Determine the (x, y) coordinate at the center of the cell enclosing the given text.  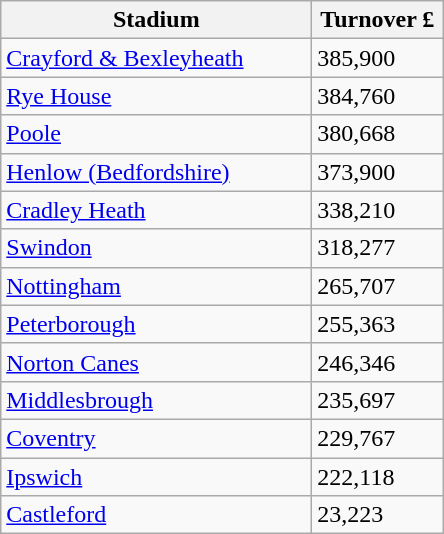
Norton Canes (156, 362)
Henlow (Bedfordshire) (156, 172)
Peterborough (156, 324)
222,118 (378, 477)
Turnover £ (378, 20)
318,277 (378, 248)
373,900 (378, 172)
384,760 (378, 96)
385,900 (378, 58)
380,668 (378, 134)
Cradley Heath (156, 210)
Stadium (156, 20)
246,346 (378, 362)
Swindon (156, 248)
Middlesbrough (156, 400)
265,707 (378, 286)
255,363 (378, 324)
229,767 (378, 438)
338,210 (378, 210)
Crayford & Bexleyheath (156, 58)
Rye House (156, 96)
Nottingham (156, 286)
23,223 (378, 515)
Ipswich (156, 477)
235,697 (378, 400)
Castleford (156, 515)
Coventry (156, 438)
Poole (156, 134)
